From the cell containing the given text, extract its center point as (x, y) coordinate. 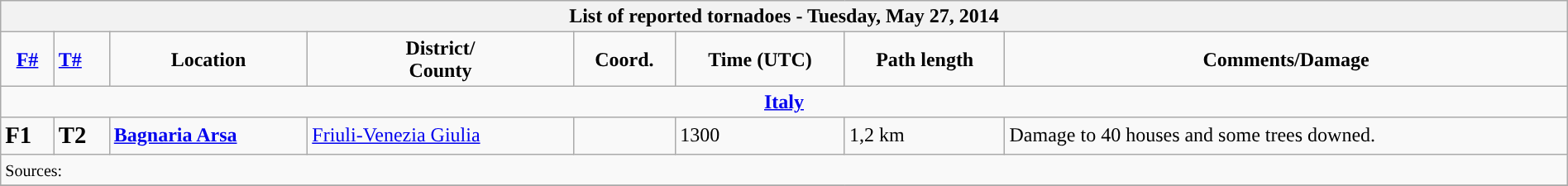
Location (208, 60)
List of reported tornadoes - Tuesday, May 27, 2014 (784, 17)
Bagnaria Arsa (208, 136)
F# (28, 60)
Coord. (624, 60)
Comments/Damage (1286, 60)
Sources: (784, 169)
Damage to 40 houses and some trees downed. (1286, 136)
Friuli-Venezia Giulia (440, 136)
Path length (925, 60)
Italy (784, 102)
Time (UTC) (761, 60)
T2 (81, 136)
F1 (28, 136)
District/County (440, 60)
T# (81, 60)
1300 (761, 136)
1,2 km (925, 136)
